Provide the [x, y] coordinate of the cell's center where the given text is located.  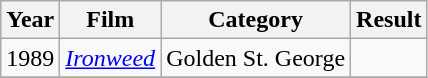
Year [30, 20]
Ironweed [110, 58]
Category [256, 20]
1989 [30, 58]
Film [110, 20]
Golden St. George [256, 58]
Result [389, 20]
